Pinpoint the cell where the given text exists, returning its [X, Y] midpoint coordinate. 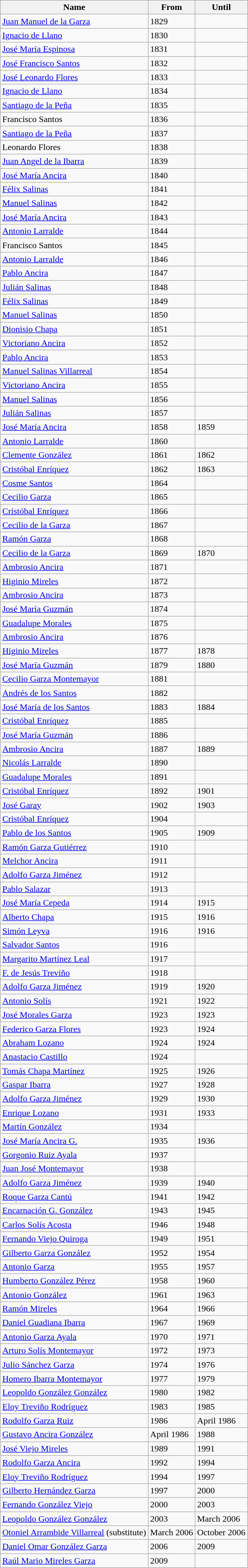
Antonio González [74, 1294]
Enrique Lozano [74, 1113]
1877 [172, 651]
1945 [221, 1211]
1864 [172, 483]
1911 [172, 861]
1948 [221, 1225]
Federico Garza Flores [74, 1029]
1851 [172, 329]
Julio Sánchez Garza [74, 1365]
1966 [221, 1309]
1912 [172, 875]
1902 [172, 805]
José Morales Garza [74, 1015]
1878 [221, 651]
1837 [172, 133]
1925 [172, 1071]
1829 [172, 21]
1835 [172, 105]
1919 [172, 987]
Roque Garza Cantú [74, 1197]
1890 [172, 763]
1854 [172, 371]
1834 [172, 91]
1955 [172, 1267]
1844 [172, 231]
1989 [172, 1449]
1985 [221, 1407]
1921 [172, 1001]
1871 [172, 567]
1927 [172, 1085]
Humberto González Pérez [74, 1281]
F. de Jesús Treviño [74, 973]
1973 [221, 1351]
1889 [221, 749]
Abraham Lozano [74, 1043]
1845 [172, 245]
1946 [172, 1225]
1971 [221, 1337]
1901 [221, 791]
1876 [172, 637]
1974 [172, 1365]
1964 [172, 1309]
Antonio Garza [74, 1267]
Carlos Solís Acosta [74, 1225]
Salvador Santos [74, 945]
Simón Leyva [74, 931]
Encarnación G. González [74, 1211]
1967 [172, 1323]
1831 [172, 49]
José María de los Santos [74, 707]
José María Cepeda [74, 903]
José Viejo Mireles [74, 1449]
2006 [172, 1547]
1933 [221, 1113]
Juan Manuel de la Garza [74, 21]
Pablo de los Santos [74, 833]
1836 [172, 119]
1929 [172, 1099]
Juan José Montemayor [74, 1169]
1991 [221, 1449]
Otoniel Arrambide Villarreal (substitute) [74, 1533]
1910 [172, 847]
1930 [221, 1099]
1870 [221, 553]
Fernando Viejo Quiroga [74, 1239]
Antonio Garza Ayala [74, 1337]
1986 [172, 1421]
1922 [221, 1001]
1852 [172, 343]
Martín González [74, 1127]
Cecilio Garza [74, 497]
Alberto Chapa [74, 917]
Gilberto Hernández Garza [74, 1490]
Arturo Solís Montemayor [74, 1351]
1958 [172, 1281]
1843 [172, 217]
José María Ancira G. [74, 1141]
1875 [172, 623]
1873 [172, 595]
Homero Ibarra Montemayor [74, 1379]
1855 [172, 385]
1840 [172, 175]
Rodolfo Garza Ruiz [74, 1421]
1886 [172, 735]
1880 [221, 665]
1891 [172, 777]
Daniel Guadiana Ibarra [74, 1323]
1861 [172, 455]
1983 [172, 1407]
1865 [172, 497]
Andrés de los Santos [74, 693]
Pablo Salazar [74, 889]
1972 [172, 1351]
Clemente González [74, 455]
1939 [172, 1183]
1960 [221, 1281]
Anastacio Castillo [74, 1057]
1860 [172, 441]
1885 [172, 721]
1904 [172, 819]
1905 [172, 833]
1838 [172, 147]
1842 [172, 203]
1951 [221, 1239]
Raúl Mario Mireles Garza [74, 1561]
1942 [221, 1197]
1858 [172, 427]
Daniel Omar González Garza [74, 1547]
1969 [221, 1323]
1846 [172, 259]
1830 [172, 35]
1926 [221, 1071]
Until [221, 7]
1979 [221, 1379]
Gaspar Ibarra [74, 1085]
1976 [221, 1365]
1928 [221, 1085]
1937 [172, 1155]
October 2006 [221, 1533]
Tomás Chapa Martínez [74, 1071]
1940 [221, 1183]
1849 [172, 301]
Cosme Santos [74, 483]
1917 [172, 959]
José Leonardo Flores [74, 77]
1961 [172, 1294]
Ramón Garza [74, 539]
1943 [172, 1211]
1883 [172, 707]
Cecilio Garza Montemayor [74, 679]
1867 [172, 525]
1887 [172, 749]
1977 [172, 1379]
1918 [172, 973]
1949 [172, 1239]
Margarito Martínez Leal [74, 959]
Melchor Ancira [74, 861]
1869 [172, 553]
1938 [172, 1169]
Juan Angel de la Ibarra [74, 161]
1963 [221, 1294]
Ramón Mireles [74, 1309]
Leonardo Flores [74, 147]
1892 [172, 791]
Gustavo Ancira González [74, 1435]
1935 [172, 1141]
1884 [221, 707]
Name [74, 7]
1941 [172, 1197]
1839 [172, 161]
Dionisio Chapa [74, 329]
1980 [172, 1393]
1920 [221, 987]
1847 [172, 273]
1954 [221, 1253]
1957 [221, 1267]
Antonio Solís [74, 1001]
1863 [221, 469]
1909 [221, 833]
1936 [221, 1141]
1857 [172, 413]
1853 [172, 357]
1934 [172, 1127]
From [172, 7]
Nicolás Larralde [74, 763]
1856 [172, 399]
1970 [172, 1337]
1881 [172, 679]
1833 [172, 77]
1914 [172, 903]
1832 [172, 63]
1913 [172, 889]
1903 [221, 805]
1992 [172, 1462]
1866 [172, 511]
1882 [172, 693]
1879 [172, 665]
Ramón Garza Gutiérrez [74, 847]
1848 [172, 287]
José Francisco Santos [74, 63]
Fernando González Viejo [74, 1504]
1931 [172, 1113]
Gilberto Garza González [74, 1253]
José María Espinosa [74, 49]
1982 [221, 1393]
Gorgonio Ruiz Ayala [74, 1155]
Manuel Salinas Villarreal [74, 371]
1872 [172, 581]
José Garay [74, 805]
1988 [221, 1435]
1874 [172, 609]
Rodolfo Garza Ancira [74, 1462]
1859 [221, 427]
1952 [172, 1253]
1850 [172, 315]
1868 [172, 539]
1841 [172, 189]
